Extract the (X, Y) coordinate from the center of the cell holding the provided text.  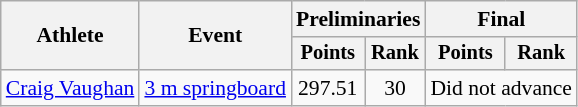
Did not advance (501, 88)
Craig Vaughan (70, 88)
Preliminaries (358, 19)
3 m springboard (215, 88)
Athlete (70, 36)
Final (501, 19)
30 (394, 88)
297.51 (328, 88)
Event (215, 36)
